Pinpoint the cell where the given text exists, returning its (X, Y) midpoint coordinate. 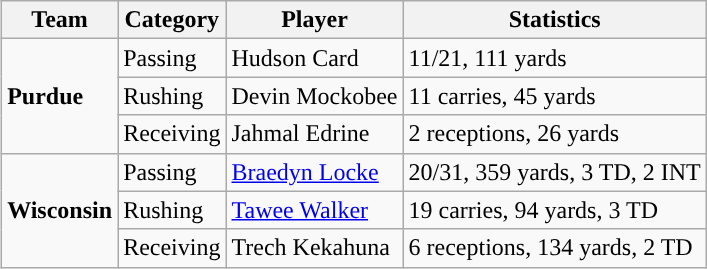
Wisconsin (60, 210)
Trech Kekahuna (314, 248)
Purdue (60, 96)
19 carries, 94 yards, 3 TD (554, 210)
6 receptions, 134 yards, 2 TD (554, 248)
20/31, 359 yards, 3 TD, 2 INT (554, 172)
Hudson Card (314, 58)
11/21, 111 yards (554, 58)
11 carries, 45 yards (554, 96)
Player (314, 20)
2 receptions, 26 yards (554, 134)
Tawee Walker (314, 210)
Team (60, 20)
Braedyn Locke (314, 172)
Category (172, 20)
Jahmal Edrine (314, 134)
Devin Mockobee (314, 96)
Statistics (554, 20)
